Return [X, Y] of the center of cell containing provided text 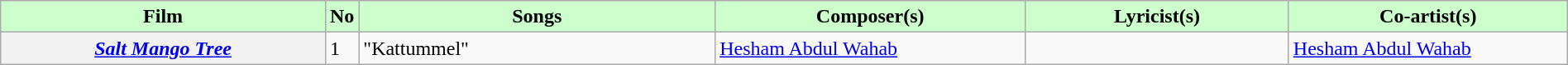
Composer(s) [870, 17]
Songs [538, 17]
Salt Mango Tree [164, 48]
No [342, 17]
1 [342, 48]
Film [164, 17]
"Kattummel" [538, 48]
Lyricist(s) [1158, 17]
Co-artist(s) [1427, 17]
